Extract the (x, y) coordinate from the center of the cell holding the provided text.  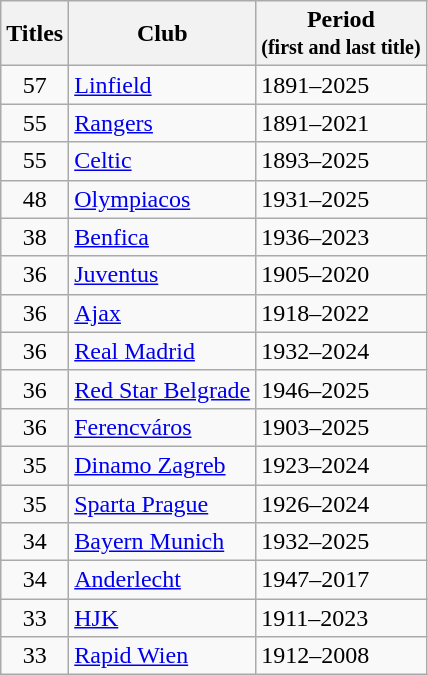
1905–2020 (341, 275)
HJK (162, 618)
Juventus (162, 275)
Bayern Munich (162, 542)
1936–2023 (341, 237)
Celtic (162, 161)
1911–2023 (341, 618)
1903–2025 (341, 427)
1946–2025 (341, 389)
1912–2008 (341, 656)
1893–2025 (341, 161)
1918–2022 (341, 313)
1931–2025 (341, 199)
Ferencváros (162, 427)
Linfield (162, 85)
1891–2021 (341, 123)
1923–2024 (341, 465)
Ajax (162, 313)
1926–2024 (341, 503)
1891–2025 (341, 85)
Club (162, 34)
38 (35, 237)
1932–2024 (341, 351)
Rangers (162, 123)
Red Star Belgrade (162, 389)
1947–2017 (341, 580)
Rapid Wien (162, 656)
57 (35, 85)
48 (35, 199)
Titles (35, 34)
1932–2025 (341, 542)
Benfica (162, 237)
Period(first and last title) (341, 34)
Anderlecht (162, 580)
Dinamo Zagreb (162, 465)
Sparta Prague (162, 503)
Real Madrid (162, 351)
Olympiacos (162, 199)
